Return (X, Y) of the center of cell containing provided text 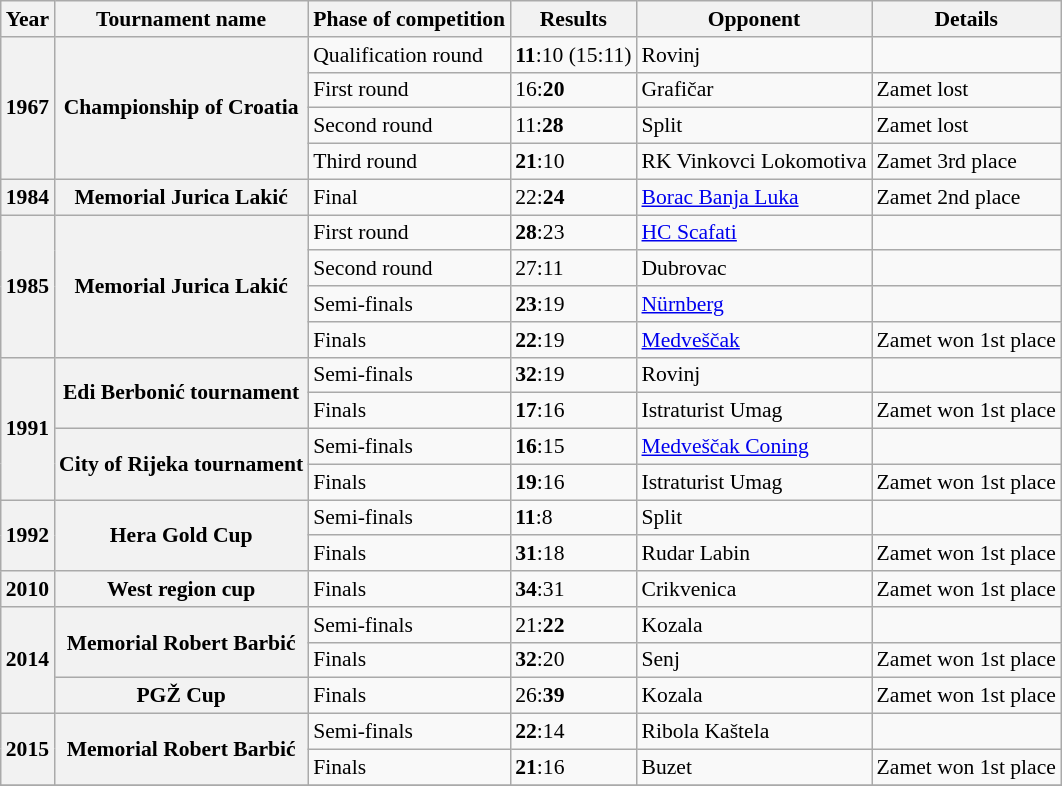
19:16 (573, 482)
Hera Gold Cup (181, 536)
17:16 (573, 411)
21:10 (573, 162)
Buzet (754, 767)
2010 (28, 589)
Opponent (754, 19)
Rudar Labin (754, 554)
11:8 (573, 518)
Details (966, 19)
Medveščak (754, 340)
Crikvenica (754, 589)
Results (573, 19)
Qualification round (409, 55)
Nürnberg (754, 304)
34:31 (573, 589)
1992 (28, 536)
Zamet 3rd place (966, 162)
Dubrovac (754, 269)
21:22 (573, 625)
Edi Berbonić tournament (181, 392)
26:39 (573, 696)
22:24 (573, 197)
City of Rijeka tournament (181, 464)
1967 (28, 108)
2015 (28, 750)
Senj (754, 660)
RK Vinkovci Lokomotiva (754, 162)
32:19 (573, 375)
Ribola Kaštela (754, 732)
22:14 (573, 732)
Medveščak Coning (754, 447)
Tournament name (181, 19)
HC Scafati (754, 233)
11:28 (573, 126)
2014 (28, 660)
Final (409, 197)
1991 (28, 428)
28:23 (573, 233)
23:19 (573, 304)
22:19 (573, 340)
Borac Banja Luka (754, 197)
Third round (409, 162)
16:20 (573, 90)
11:10 (15:11) (573, 55)
Championship of Croatia (181, 108)
Year (28, 19)
27:11 (573, 269)
Grafičar (754, 90)
West region cup (181, 589)
1984 (28, 197)
Zamet 2nd place (966, 197)
PGŽ Cup (181, 696)
31:18 (573, 554)
Phase of competition (409, 19)
21:16 (573, 767)
32:20 (573, 660)
1985 (28, 286)
16:15 (573, 447)
